Capture the cell that displays the provided text and extract its (x, y) central coordinate. 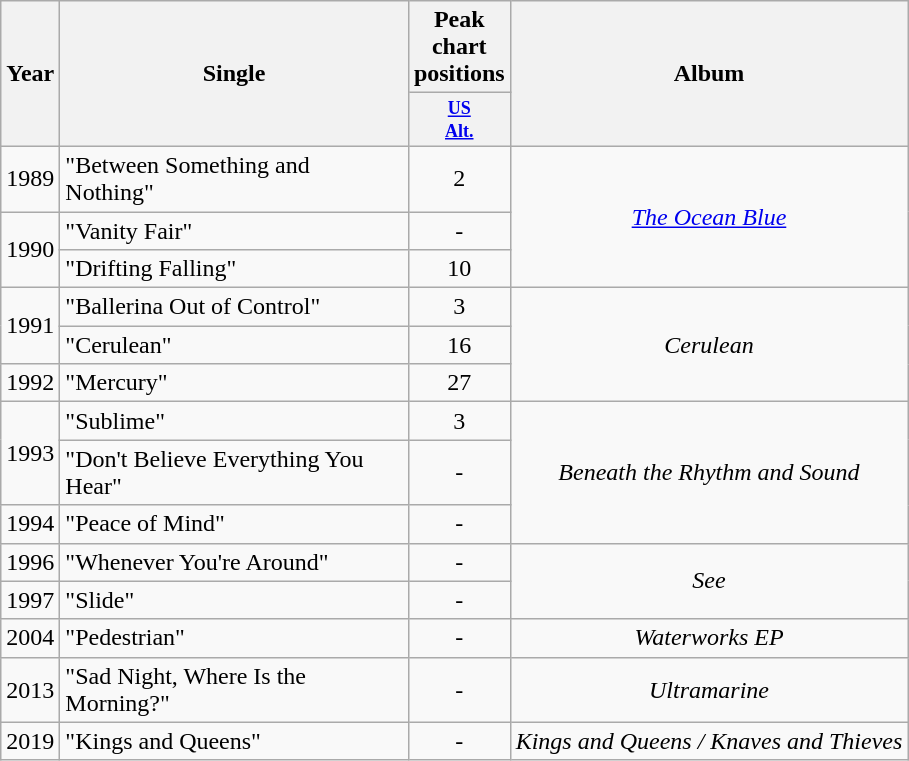
"Pedestrian" (234, 638)
"Between Something and Nothing" (234, 178)
1997 (30, 600)
"Vanity Fair" (234, 231)
Single (234, 74)
"Kings and Queens" (234, 741)
"Sublime" (234, 421)
Album (709, 74)
2004 (30, 638)
"Sad Night, Where Is the Morning?" (234, 690)
2019 (30, 741)
"Whenever You're Around" (234, 562)
1989 (30, 178)
The Ocean Blue (709, 216)
Year (30, 74)
Waterworks EP (709, 638)
1996 (30, 562)
"Slide" (234, 600)
2 (459, 178)
"Drifting Falling" (234, 269)
Peak chart positions (459, 47)
"Mercury" (234, 383)
1990 (30, 250)
1994 (30, 524)
Ultramarine (709, 690)
"Peace of Mind" (234, 524)
"Don't Believe Everything You Hear" (234, 472)
Beneath the Rhythm and Sound (709, 472)
Kings and Queens / Knaves and Thieves (709, 741)
1991 (30, 326)
"Ballerina Out of Control" (234, 307)
1993 (30, 454)
27 (459, 383)
16 (459, 345)
2013 (30, 690)
10 (459, 269)
See (709, 581)
Cerulean (709, 345)
"Cerulean" (234, 345)
USAlt. (459, 120)
1992 (30, 383)
